From the cell containing the given text, extract its center point as (x, y) coordinate. 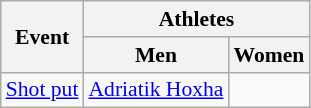
Adriatik Hoxha (156, 90)
Shot put (42, 90)
Event (42, 36)
Women (268, 55)
Men (156, 55)
Athletes (196, 19)
